Search for the cell housing the specified text and yield its (X, Y) center coordinate. 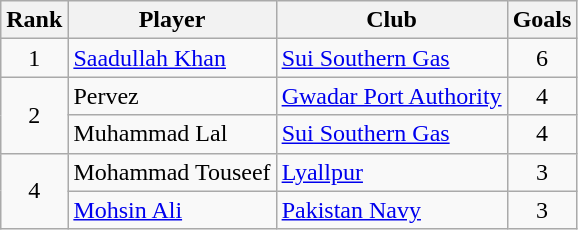
1 (34, 58)
2 (34, 115)
6 (542, 58)
Pervez (172, 96)
Mohammad Touseef (172, 172)
Saadullah Khan (172, 58)
Goals (542, 20)
Gwadar Port Authority (392, 96)
Rank (34, 20)
Club (392, 20)
Lyallpur (392, 172)
Pakistan Navy (392, 210)
Muhammad Lal (172, 134)
Player (172, 20)
Mohsin Ali (172, 210)
